Determine the [x, y] coordinate at the center of the cell enclosing the given text.  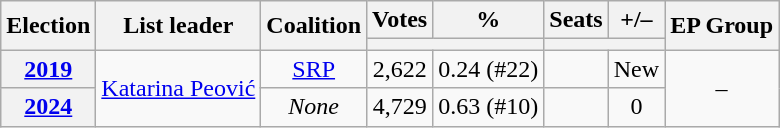
2,622 [400, 69]
None [314, 107]
+/– [636, 20]
List leader [178, 26]
0 [636, 107]
EP Group [722, 26]
2019 [48, 69]
Votes [400, 20]
New [636, 69]
Election [48, 26]
Katarina Peović [178, 88]
2024 [48, 107]
Coalition [314, 26]
4,729 [400, 107]
Seats [576, 20]
% [488, 20]
0.63 (#10) [488, 107]
– [722, 88]
SRP [314, 69]
0.24 (#22) [488, 69]
